Detect which cell encompasses the target text, then output its [x, y] center coordinate. 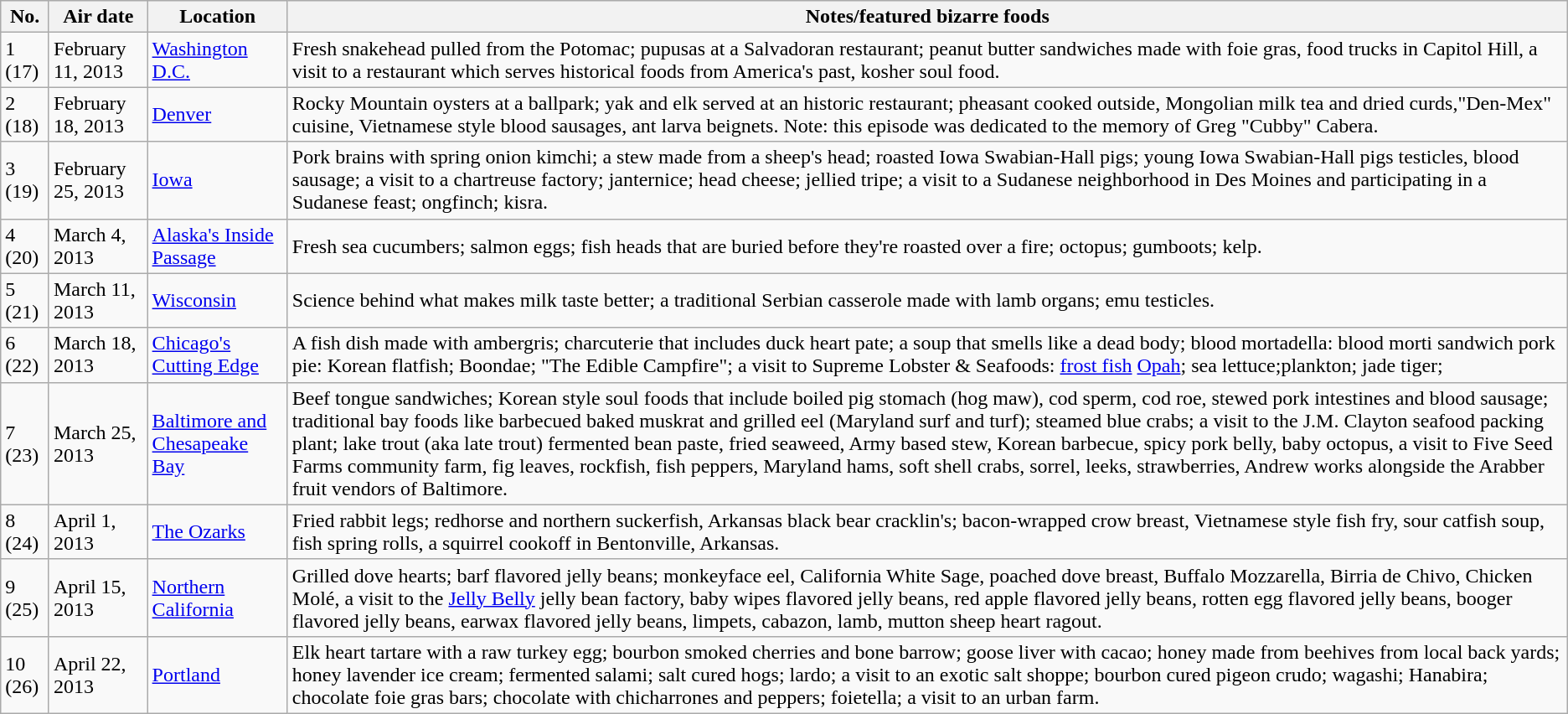
Iowa [218, 180]
Alaska's Inside Passage [218, 246]
The Ozarks [218, 531]
Notes/featured bizarre foods [927, 17]
7 (23) [25, 443]
Portland [218, 675]
Air date [98, 17]
Science behind what makes milk taste better; a traditional Serbian casserole made with lamb organs; emu testicles. [927, 300]
No. [25, 17]
Northern California [218, 598]
Fresh sea cucumbers; salmon eggs; fish heads that are buried before they're roasted over a fire; octopus; gumboots; kelp. [927, 246]
9 (25) [25, 598]
Washington D.C. [218, 60]
2 (18) [25, 114]
Chicago's Cutting Edge [218, 355]
Wisconsin [218, 300]
February 25, 2013 [98, 180]
8 (24) [25, 531]
April 15, 2013 [98, 598]
April 22, 2013 [98, 675]
5 (21) [25, 300]
March 4, 2013 [98, 246]
10 (26) [25, 675]
Baltimore and Chesapeake Bay [218, 443]
March 18, 2013 [98, 355]
March 25, 2013 [98, 443]
February 11, 2013 [98, 60]
Location [218, 17]
March 11, 2013 [98, 300]
6 (22) [25, 355]
April 1, 2013 [98, 531]
Denver [218, 114]
4 (20) [25, 246]
3 (19) [25, 180]
February 18, 2013 [98, 114]
1 (17) [25, 60]
